Extract the (x, y) coordinate from the center of the cell holding the provided text.  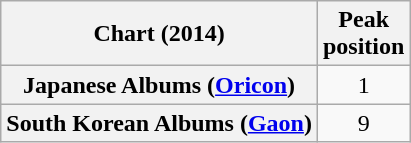
South Korean Albums (Gaon) (160, 123)
Chart (2014) (160, 34)
1 (363, 85)
Peakposition (363, 34)
Japanese Albums (Oricon) (160, 85)
9 (363, 123)
